From the cell containing the given text, extract its center point as (x, y) coordinate. 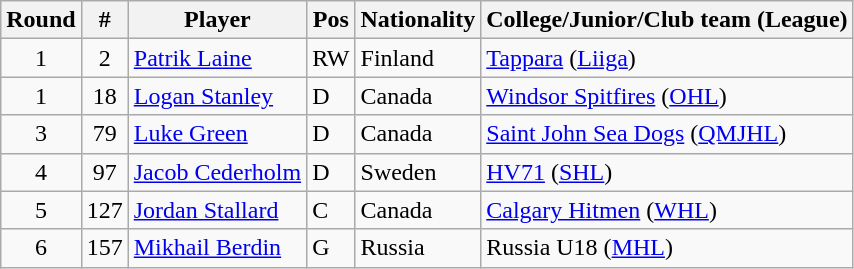
79 (104, 134)
3 (41, 134)
6 (41, 248)
97 (104, 172)
Mikhail Berdin (217, 248)
RW (331, 58)
Nationality (418, 20)
Tappara (Liiga) (667, 58)
5 (41, 210)
C (331, 210)
Logan Stanley (217, 96)
Russia (418, 248)
Player (217, 20)
Patrik Laine (217, 58)
Windsor Spitfires (OHL) (667, 96)
Luke Green (217, 134)
18 (104, 96)
Sweden (418, 172)
Saint John Sea Dogs (QMJHL) (667, 134)
G (331, 248)
157 (104, 248)
Round (41, 20)
Jordan Stallard (217, 210)
Jacob Cederholm (217, 172)
Calgary Hitmen (WHL) (667, 210)
HV71 (SHL) (667, 172)
College/Junior/Club team (League) (667, 20)
Finland (418, 58)
2 (104, 58)
127 (104, 210)
4 (41, 172)
# (104, 20)
Pos (331, 20)
Russia U18 (MHL) (667, 248)
